For the text-containing cell, return its midpoint in [x, y] coordinate format. 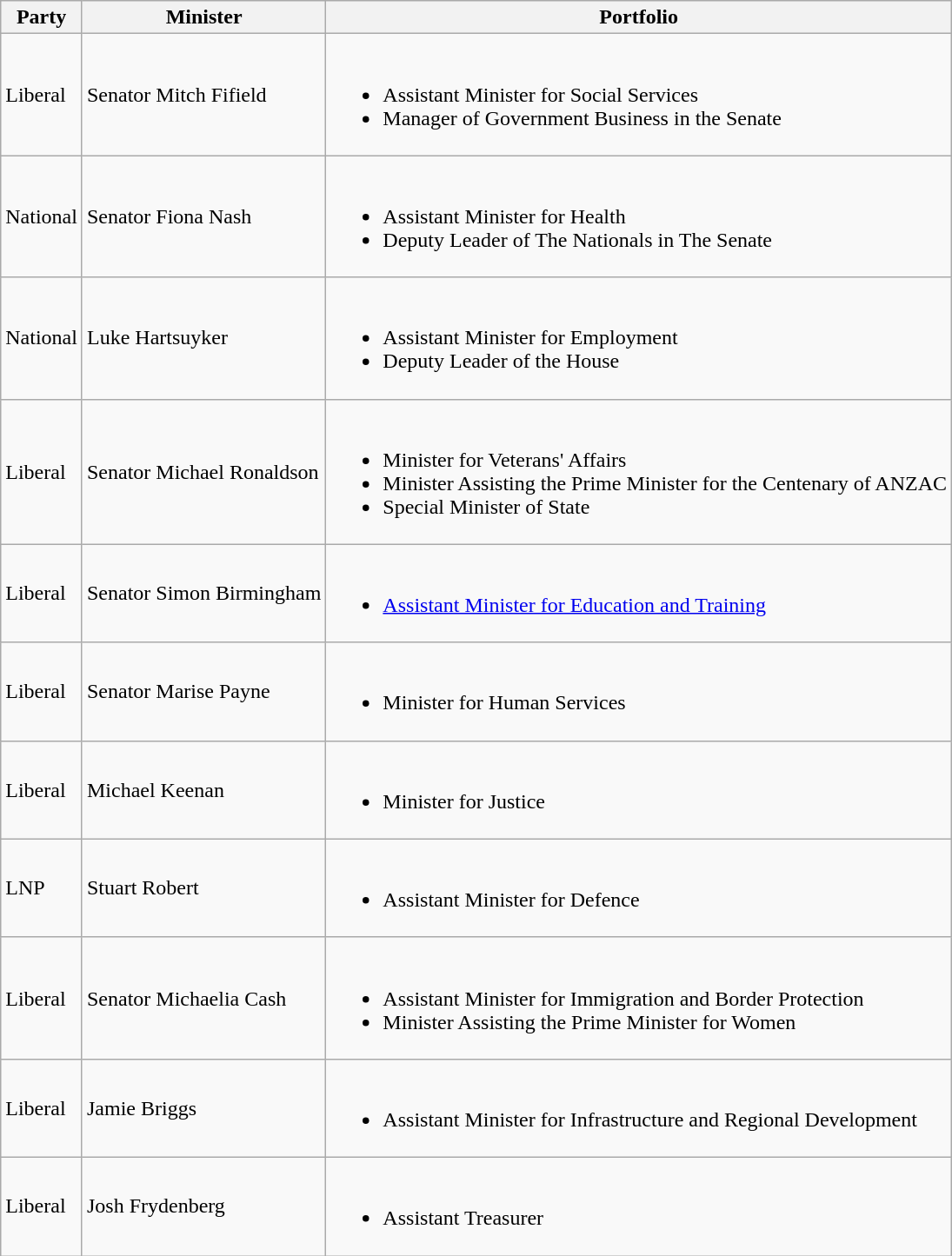
Stuart Robert [203, 888]
Assistant Minister for Immigration and Border ProtectionMinister Assisting the Prime Minister for Women [639, 998]
Minister [203, 17]
Minister for Veterans' AffairsMinister Assisting the Prime Minister for the Centenary of ANZACSpecial Minister of State [639, 471]
Senator Michael Ronaldson [203, 471]
Senator Mitch Fifield [203, 95]
Party [42, 17]
Luke Hartsuyker [203, 338]
Senator Simon Birmingham [203, 593]
Assistant Minister for Defence [639, 888]
Assistant Treasurer [639, 1206]
Assistant Minister for Social ServicesManager of Government Business in the Senate [639, 95]
Assistant Minister for HealthDeputy Leader of The Nationals in The Senate [639, 216]
Michael Keenan [203, 789]
Portfolio [639, 17]
Senator Marise Payne [203, 692]
Assistant Minister for EmploymentDeputy Leader of the House [639, 338]
Minister for Justice [639, 789]
Assistant Minister for Infrastructure and Regional Development [639, 1107]
Senator Michaelia Cash [203, 998]
LNP [42, 888]
Minister for Human Services [639, 692]
Jamie Briggs [203, 1107]
Josh Frydenberg [203, 1206]
Senator Fiona Nash [203, 216]
Assistant Minister for Education and Training [639, 593]
